Detect which cell encompasses the target text, then output its [X, Y] center coordinate. 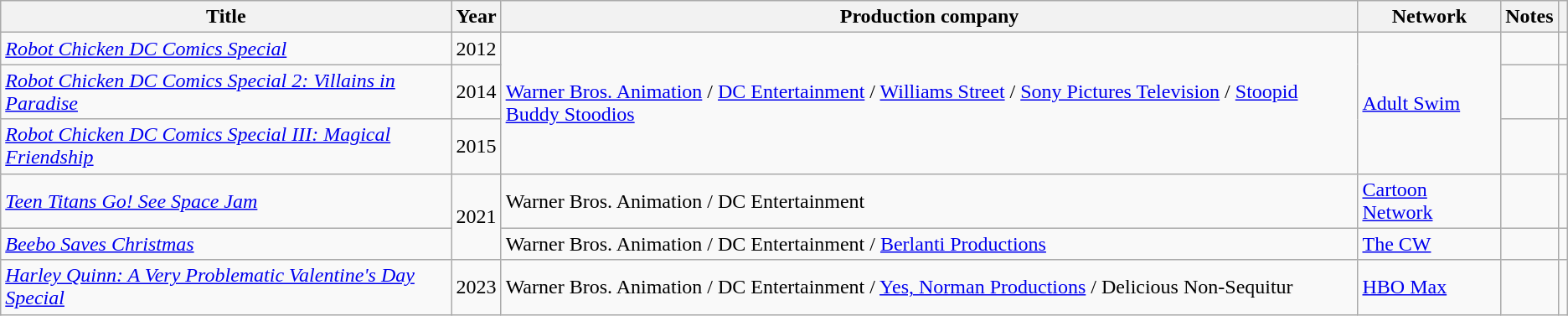
Cartoon Network [1429, 201]
2023 [476, 287]
Production company [930, 17]
Adult Swim [1429, 103]
2021 [476, 216]
Notes [1529, 17]
Robot Chicken DC Comics Special [226, 49]
Network [1429, 17]
Robot Chicken DC Comics Special 2: Villains in Paradise [226, 92]
Harley Quinn: A Very Problematic Valentine's Day Special [226, 287]
HBO Max [1429, 287]
Teen Titans Go! See Space Jam [226, 201]
Beebo Saves Christmas [226, 244]
Robot Chicken DC Comics Special III: Magical Friendship [226, 146]
Warner Bros. Animation / DC Entertainment [930, 201]
Warner Bros. Animation / DC Entertainment / Williams Street / Sony Pictures Television / Stoopid Buddy Stoodios [930, 103]
Warner Bros. Animation / DC Entertainment / Yes, Norman Productions / Delicious Non-Sequitur [930, 287]
2015 [476, 146]
The CW [1429, 244]
Title [226, 17]
Year [476, 17]
Warner Bros. Animation / DC Entertainment / Berlanti Productions [930, 244]
2012 [476, 49]
2014 [476, 92]
